Identify which cell holds the provided text, then report its [X, Y] central coordinate. 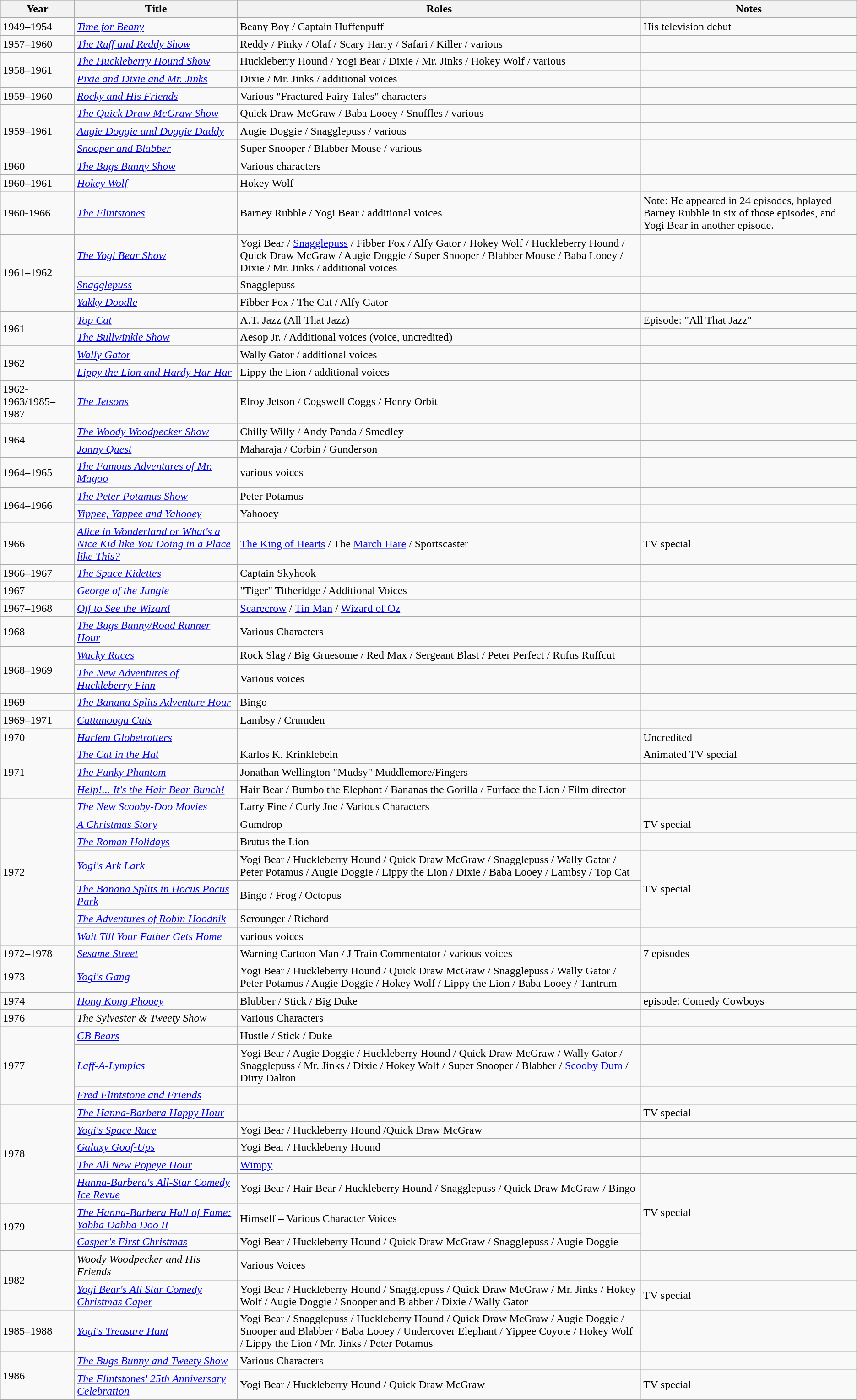
1962-1963/1985–1987 [38, 402]
Quick Draw McGraw / Baba Looey / Snuffles / various [439, 114]
CB Bears [156, 1036]
1972 [38, 871]
The Hanna-Barbera Happy Hour [156, 1113]
Cattanooga Cats [156, 720]
Barney Rubble / Yogi Bear / additional voices [439, 213]
Elroy Jetson / Cogswell Coggs / Henry Orbit [439, 402]
Beany Boy / Captain Huffenpuff [439, 27]
1964–1966 [38, 505]
The Funky Phantom [156, 772]
A Christmas Story [156, 824]
Lippy the Lion and Hardy Har Har [156, 372]
Wally Gator [156, 355]
1976 [38, 1018]
The Banana Splits in Hocus Pocus Park [156, 895]
Help!... It's the Hair Bear Bunch! [156, 789]
Uncredited [749, 737]
The Huckleberry Hound Show [156, 61]
The Bugs Bunny/Road Runner Hour [156, 632]
The All New Popeye Hour [156, 1165]
The Famous Adventures of Mr. Magoo [156, 472]
Alice in Wonderland or What's a Nice Kid like You Doing in a Place like This? [156, 543]
Title [156, 9]
Hanna-Barbera's All-Star Comedy Ice Revue [156, 1188]
1960-1966 [38, 213]
1968 [38, 632]
Jonny Quest [156, 449]
Karlos K. Krinklebein [439, 755]
Various "Fractured Fairy Tales" characters [439, 96]
Animated TV special [749, 755]
Fibber Fox / The Cat / Alfy Gator [439, 303]
Pixie and Dixie and Mr. Jinks [156, 79]
1974 [38, 1001]
The Bugs Bunny and Tweety Show [156, 1361]
Yogi's Ark Lark [156, 865]
Scarecrow / Tin Man / Wizard of Oz [439, 608]
Himself – Various Character Voices [439, 1218]
The Banana Splits Adventure Hour [156, 703]
Year [38, 9]
1957–1960 [38, 44]
1977 [38, 1065]
Yippee, Yappee and Yahooey [156, 514]
Fred Flintstone and Friends [156, 1095]
The Peter Potamus Show [156, 496]
Various Voices [439, 1265]
1959–1960 [38, 96]
Hustle / Stick / Duke [439, 1036]
1969 [38, 703]
Captain Skyhook [439, 573]
Scrounger / Richard [439, 919]
The Bugs Bunny Show [156, 166]
Brutus the Lion [439, 842]
Yogi's Space Race [156, 1130]
The Adventures of Robin Hoodnik [156, 919]
7 episodes [749, 954]
Chilly Willy / Andy Panda / Smedley [439, 432]
Snooper and Blabber [156, 148]
A.T. Jazz (All That Jazz) [439, 320]
Yogi Bear / Huckleberry Hound / Snagglepuss / Quick Draw McGraw / Mr. Jinks / Hokey Wolf / Augie Doggie / Snooper and Blabber / Dixie / Wally Gator [439, 1295]
The Quick Draw McGraw Show [156, 114]
1979 [38, 1227]
Note: He appeared in 24 episodes, hplayed Barney Rubble in six of those episodes, and Yogi Bear in another episode. [749, 213]
1969–1971 [38, 720]
1962 [38, 363]
Episode: "All That Jazz" [749, 320]
Reddy / Pinky / Olaf / Scary Harry / Safari / Killer / various [439, 44]
Yogi Bear's All Star Comedy Christmas Caper [156, 1295]
The Sylvester & Tweety Show [156, 1018]
Aesop Jr. / Additional voices (voice, uncredited) [439, 337]
Hair Bear / Bumbo the Elephant / Bananas the Gorilla / Furface the Lion / Film director [439, 789]
1966 [38, 543]
The Flintstones [156, 213]
Yogi Bear / Hair Bear / Huckleberry Hound / Snagglepuss / Quick Draw McGraw / Bingo [439, 1188]
1966–1967 [38, 573]
episode: Comedy Cowboys [749, 1001]
Larry Fine / Curly Joe / Various Characters [439, 807]
The New Scooby-Doo Movies [156, 807]
1949–1954 [38, 27]
Yogi Bear / Huckleberry Hound / Quick Draw McGraw [439, 1385]
1986 [38, 1376]
Gumdrop [439, 824]
Yakky Doodle [156, 303]
Yogi Bear / Huckleberry Hound [439, 1147]
1959–1961 [38, 131]
Yogi's Treasure Hunt [156, 1331]
His television debut [749, 27]
1958–1961 [38, 70]
1973 [38, 978]
Galaxy Goof-Ups [156, 1147]
Notes [749, 9]
1985–1988 [38, 1331]
1970 [38, 737]
The Woody Woodpecker Show [156, 432]
Maharaja / Corbin / Gunderson [439, 449]
Bingo [439, 703]
1960 [38, 166]
The Flintstones' 25th Anniversary Celebration [156, 1385]
Peter Potamus [439, 496]
Casper's First Christmas [156, 1242]
1964–1965 [38, 472]
The Bullwinkle Show [156, 337]
The New Adventures of Huckleberry Finn [156, 679]
The King of Hearts / The March Hare / Sportscaster [439, 543]
Dixie / Mr. Jinks / additional voices [439, 79]
Various characters [439, 166]
Warning Cartoon Man / J Train Commentator / various voices [439, 954]
Wally Gator / additional voices [439, 355]
Huckleberry Hound / Yogi Bear / Dixie / Mr. Jinks / Hokey Wolf / various [439, 61]
Lambsy / Crumden [439, 720]
1964 [38, 440]
Yogi Bear / Huckleberry Hound / Quick Draw McGraw / Snagglepuss / Augie Doggie [439, 1242]
Augie Doggie / Snagglepuss / various [439, 131]
The Hanna-Barbera Hall of Fame: Yabba Dabba Doo II [156, 1218]
Wait Till Your Father Gets Home [156, 936]
Roles [439, 9]
The Ruff and Reddy Show [156, 44]
Laff-A-Lympics [156, 1065]
Augie Doggie and Doggie Daddy [156, 131]
Woody Woodpecker and His Friends [156, 1265]
1960–1961 [38, 183]
Sesame Street [156, 954]
Jonathan Wellington "Mudsy" Muddlemore/Fingers [439, 772]
Time for Beany [156, 27]
George of the Jungle [156, 590]
Blubber / Stick / Big Duke [439, 1001]
1961 [38, 329]
Wacky Races [156, 655]
1967–1968 [38, 608]
Yogi Bear / Huckleberry Hound /Quick Draw McGraw [439, 1130]
Lippy the Lion / additional voices [439, 372]
Hong Kong Phooey [156, 1001]
Rock Slag / Big Gruesome / Red Max / Sergeant Blast / Peter Perfect / Rufus Ruffcut [439, 655]
1967 [38, 590]
1961–1962 [38, 273]
Super Snooper / Blabber Mouse / various [439, 148]
Yogi's Gang [156, 978]
The Jetsons [156, 402]
1971 [38, 772]
1978 [38, 1153]
The Cat in the Hat [156, 755]
Wimpy [439, 1165]
Rocky and His Friends [156, 96]
The Yogi Bear Show [156, 255]
1972–1978 [38, 954]
1982 [38, 1280]
The Space Kidettes [156, 573]
"Tiger" Titheridge / Additional Voices [439, 590]
Bingo / Frog / Octopus [439, 895]
Top Cat [156, 320]
The Roman Holidays [156, 842]
Yahooey [439, 514]
Harlem Globetrotters [156, 737]
Off to See the Wizard [156, 608]
1968–1969 [38, 670]
Various voices [439, 679]
